Output the [x, y] coordinate of the center of the cell containing the given text.  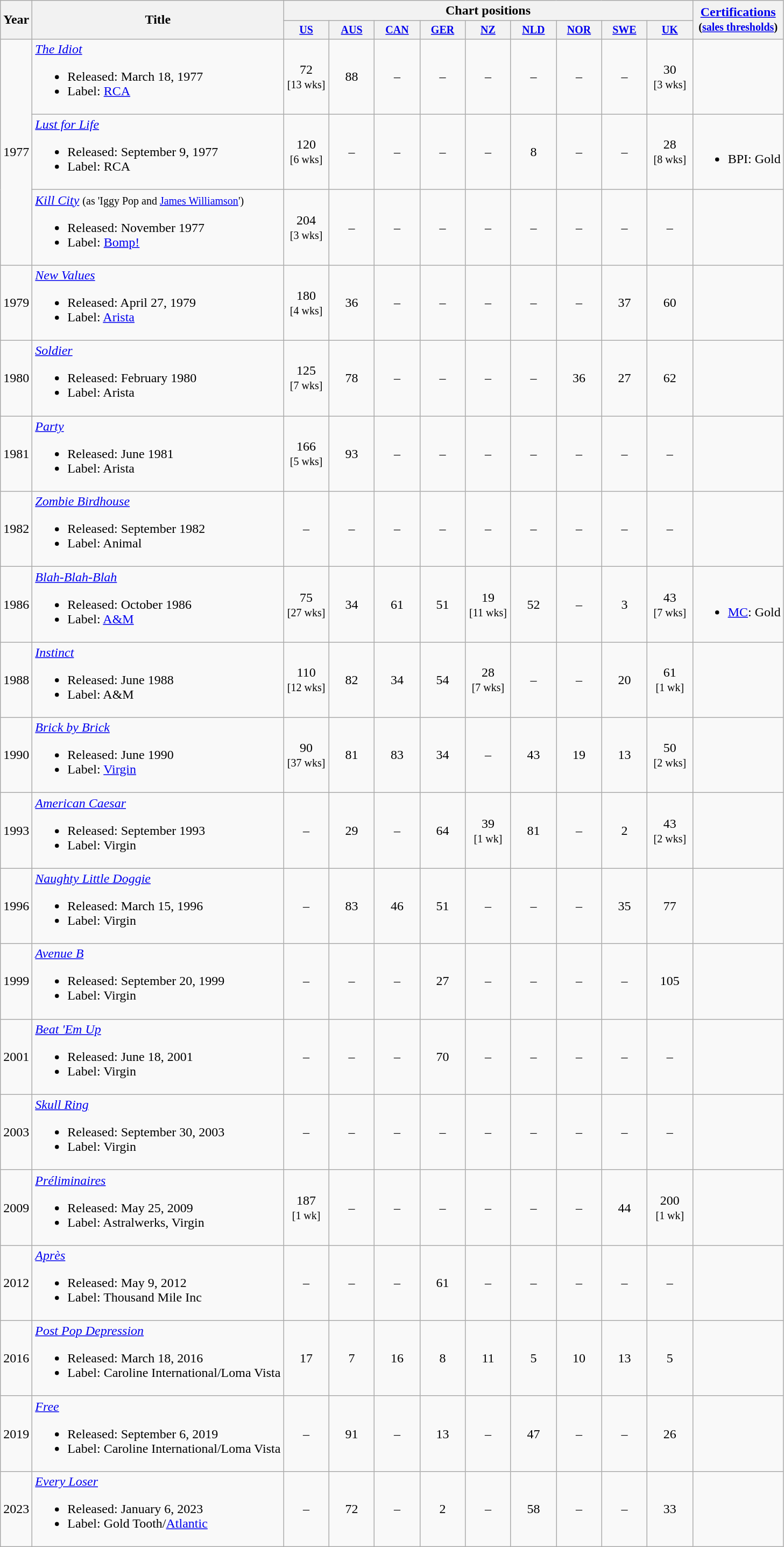
17 [306, 1358]
2003 [16, 1132]
19 [579, 755]
64 [442, 831]
26 [670, 1433]
New ValuesReleased: April 27, 1979Label: Arista [158, 303]
120[6 wks] [306, 152]
1993 [16, 831]
Every LoserReleased: January 6, 2023Label: Gold Tooth/Atlantic [158, 1509]
Naughty Little DoggieReleased: March 15, 1996Label: Virgin [158, 906]
Blah-Blah-BlahReleased: October 1986Label: A&M [158, 604]
70 [442, 1057]
2012 [16, 1283]
62 [670, 378]
1979 [16, 303]
2016 [16, 1358]
47 [533, 1433]
29 [351, 831]
180[4 wks] [306, 303]
72[13 wks] [306, 76]
1999 [16, 981]
43[7 wks] [670, 604]
NOR [579, 30]
50[2 wks] [670, 755]
93 [351, 454]
35 [624, 906]
75[27 wks] [306, 604]
FreeReleased: September 6, 2019Label: Caroline International/Loma Vista [158, 1433]
Certifications(sales thresholds) [738, 20]
110[12 wks] [306, 680]
1982 [16, 529]
20 [624, 680]
SWE [624, 30]
Year [16, 20]
46 [397, 906]
GER [442, 30]
28[7 wks] [488, 680]
Skull RingReleased: September 30, 2003Label: Virgin [158, 1132]
Lust for LifeReleased: September 9, 1977Label: RCA [158, 152]
MC: Gold [738, 604]
CAN [397, 30]
88 [351, 76]
19[11 wks] [488, 604]
72 [351, 1509]
1996 [16, 906]
11 [488, 1358]
2023 [16, 1509]
InstinctReleased: June 1988Label: A&M [158, 680]
Post Pop DepressionReleased: March 18, 2016Label: Caroline International/Loma Vista [158, 1358]
7 [351, 1358]
Chart positions [488, 11]
43[2 wks] [670, 831]
37 [624, 303]
82 [351, 680]
204[3 wks] [306, 227]
1990 [16, 755]
1980 [16, 378]
10 [579, 1358]
77 [670, 906]
91 [351, 1433]
NLD [533, 30]
187[1 wk] [306, 1207]
200[1 wk] [670, 1207]
1988 [16, 680]
90[37 wks] [306, 755]
16 [397, 1358]
2001 [16, 1057]
44 [624, 1207]
AUS [351, 30]
Brick by BrickReleased: June 1990Label: Virgin [158, 755]
The IdiotReleased: March 18, 1977Label: RCA [158, 76]
54 [442, 680]
SoldierReleased: February 1980Label: Arista [158, 378]
33 [670, 1509]
Kill City (as 'Iggy Pop and James Williamson')Released: November 1977Label: Bomp! [158, 227]
3 [624, 604]
105 [670, 981]
Title [158, 20]
1981 [16, 454]
166[5 wks] [306, 454]
Beat 'Em UpReleased: June 18, 2001Label: Virgin [158, 1057]
2009 [16, 1207]
58 [533, 1509]
NZ [488, 30]
60 [670, 303]
1986 [16, 604]
Zombie BirdhouseReleased: September 1982Label: Animal [158, 529]
1977 [16, 152]
BPI: Gold [738, 152]
52 [533, 604]
125[7 wks] [306, 378]
30[3 wks] [670, 76]
43 [533, 755]
US [306, 30]
Avenue BReleased: September 20, 1999Label: Virgin [158, 981]
UK [670, 30]
28[8 wks] [670, 152]
61[1 wk] [670, 680]
PartyReleased: June 1981Label: Arista [158, 454]
AprèsReleased: May 9, 2012Label: Thousand Mile Inc [158, 1283]
2019 [16, 1433]
American CaesarReleased: September 1993Label: Virgin [158, 831]
78 [351, 378]
39[1 wk] [488, 831]
PréliminairesReleased: May 25, 2009Label: Astralwerks, Virgin [158, 1207]
